For the text-containing cell, return its midpoint in [X, Y] coordinate format. 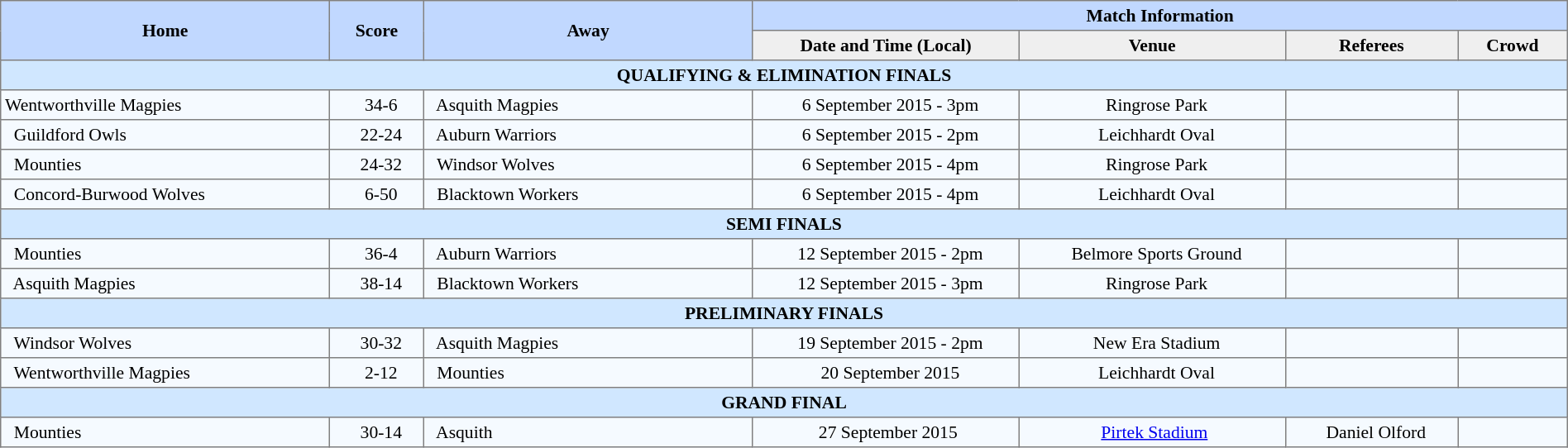
6 September 2015 - 3pm [886, 105]
30-14 [377, 432]
12 September 2015 - 2pm [886, 254]
22-24 [377, 135]
20 September 2015 [886, 373]
Belmore Sports Ground [1152, 254]
SEMI FINALS [784, 224]
New Era Stadium [1152, 343]
Daniel Olford [1371, 432]
Guildford Owls [165, 135]
PRELIMINARY FINALS [784, 313]
Asquith [588, 432]
19 September 2015 - 2pm [886, 343]
Concord-Burwood Wolves [165, 194]
Date and Time (Local) [886, 45]
Pirtek Stadium [1152, 432]
30-32 [377, 343]
36-4 [377, 254]
Away [588, 31]
6 September 2015 - 2pm [886, 135]
Score [377, 31]
6-50 [377, 194]
12 September 2015 - 3pm [886, 284]
Venue [1152, 45]
Crowd [1513, 45]
34-6 [377, 105]
GRAND FINAL [784, 403]
27 September 2015 [886, 432]
Match Information [1159, 16]
Referees [1371, 45]
24-32 [377, 164]
2-12 [377, 373]
QUALIFYING & ELIMINATION FINALS [784, 75]
38-14 [377, 284]
Home [165, 31]
